Detect which cell encompasses the target text, then output its (x, y) center coordinate. 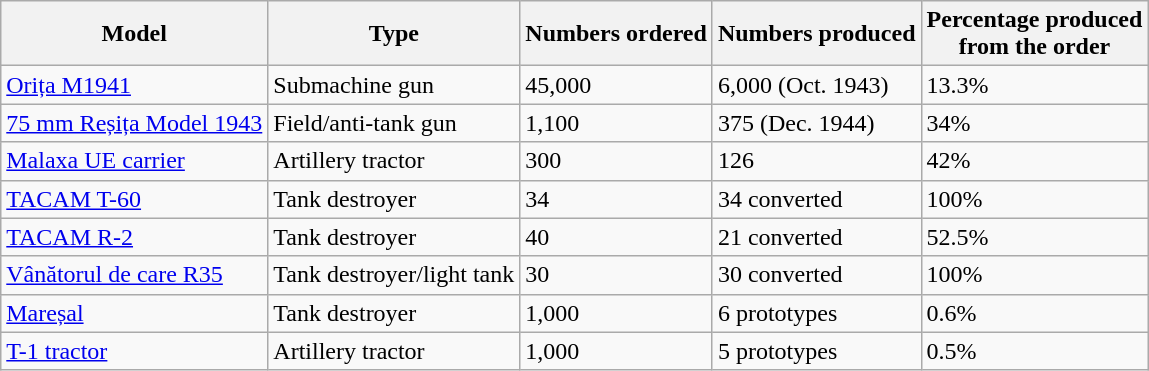
0.5% (1034, 351)
Numbers produced (816, 34)
42% (1034, 161)
300 (616, 161)
75 mm Reșița Model 1943 (134, 123)
Percentage producedfrom the order (1034, 34)
34 (616, 199)
6 prototypes (816, 313)
375 (Dec. 1944) (816, 123)
6,000 (Oct. 1943) (816, 85)
34 converted (816, 199)
Submachine gun (394, 85)
52.5% (1034, 237)
0.6% (1034, 313)
Tank destroyer/light tank (394, 275)
Model (134, 34)
40 (616, 237)
30 converted (816, 275)
34% (1034, 123)
21 converted (816, 237)
Type (394, 34)
Vânătorul de care R35 (134, 275)
Orița M1941 (134, 85)
126 (816, 161)
Malaxa UE carrier (134, 161)
45,000 (616, 85)
TACAM R-2 (134, 237)
Field/anti-tank gun (394, 123)
TACAM T-60 (134, 199)
30 (616, 275)
T-1 tractor (134, 351)
Numbers ordered (616, 34)
13.3% (1034, 85)
Mareșal (134, 313)
5 prototypes (816, 351)
1,100 (616, 123)
